Return the [X, Y] coordinate for the center point of the cell that contains the specified text.  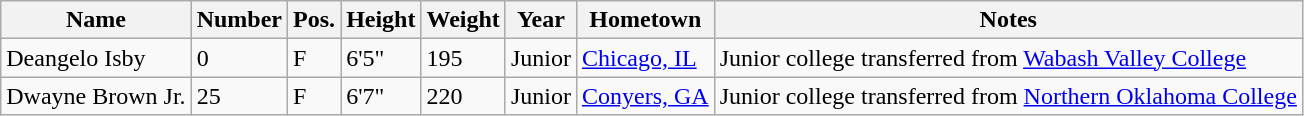
Hometown [645, 20]
Height [381, 20]
Junior college transferred from Wabash Valley College [1008, 58]
Notes [1008, 20]
Weight [463, 20]
Deangelo Isby [96, 58]
0 [239, 58]
6'7" [381, 96]
Pos. [314, 20]
195 [463, 58]
Junior college transferred from Northern Oklahoma College [1008, 96]
Chicago, IL [645, 58]
Conyers, GA [645, 96]
6'5" [381, 58]
Dwayne Brown Jr. [96, 96]
25 [239, 96]
Year [540, 20]
220 [463, 96]
Name [96, 20]
Number [239, 20]
